Provide the [X, Y] coordinate of the cell's center where the given text is located.  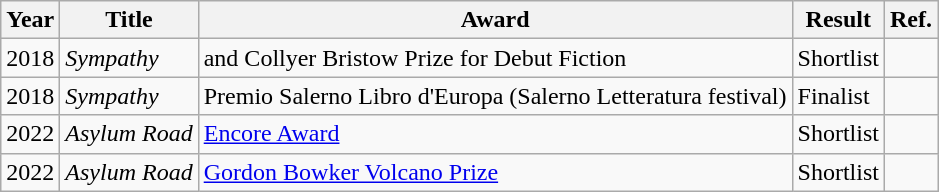
Year [30, 20]
Ref. [910, 20]
Result [838, 20]
Premio Salerno Libro d'Europa (Salerno Letteratura festival) [495, 96]
Gordon Bowker Volcano Prize [495, 172]
Finalist [838, 96]
and Collyer Bristow Prize for Debut Fiction [495, 58]
Encore Award [495, 134]
Title [129, 20]
Award [495, 20]
